Search for the cell housing the specified text and yield its [x, y] center coordinate. 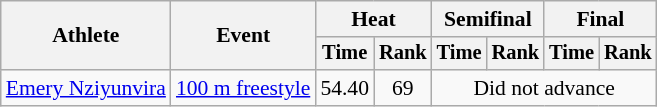
Semifinal [488, 19]
69 [403, 88]
Did not advance [544, 88]
54.40 [344, 88]
Athlete [86, 36]
Final [600, 19]
Emery Nziyunvira [86, 88]
Heat [373, 19]
100 m freestyle [243, 88]
Event [243, 36]
